Identify which cell holds the provided text, then report its (x, y) central coordinate. 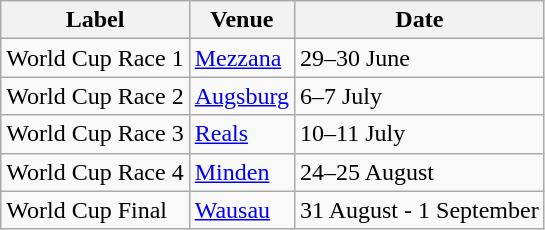
31 August - 1 September (419, 210)
Label (95, 20)
Mezzana (242, 58)
6–7 July (419, 96)
World Cup Race 3 (95, 134)
World Cup Race 2 (95, 96)
World Cup Race 1 (95, 58)
Venue (242, 20)
Minden (242, 172)
24–25 August (419, 172)
World Cup Final (95, 210)
29–30 June (419, 58)
10–11 July (419, 134)
World Cup Race 4 (95, 172)
Date (419, 20)
Augsburg (242, 96)
Reals (242, 134)
Wausau (242, 210)
